Capture the cell that displays the provided text and extract its (X, Y) central coordinate. 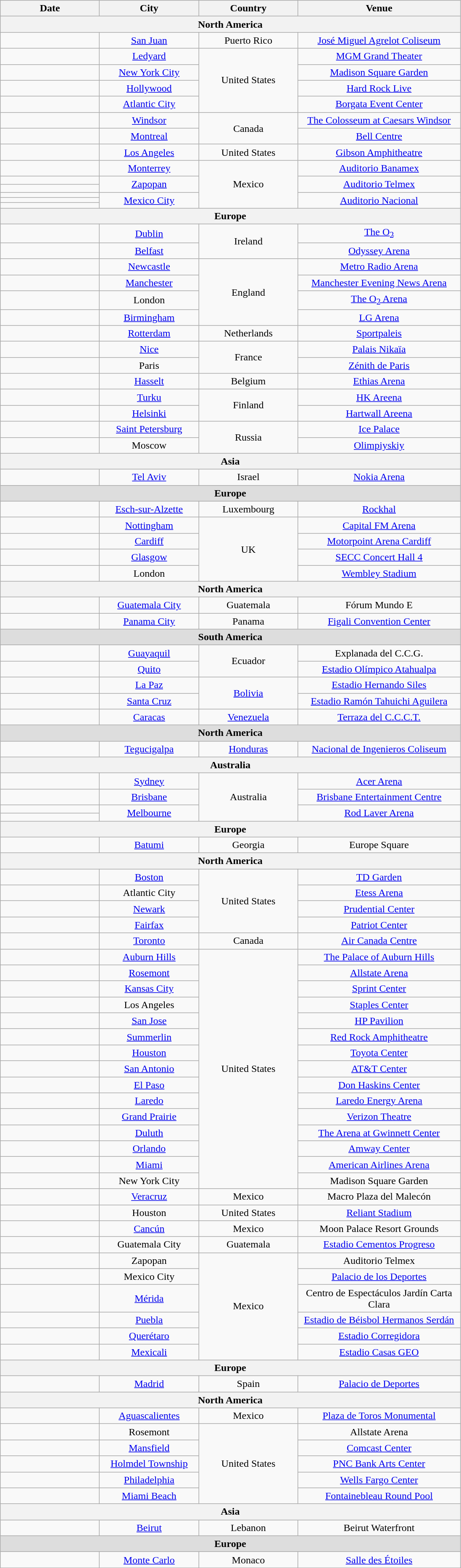
Nottingham (149, 525)
Madrid (149, 1384)
Estadio Hernando Siles (379, 685)
Puerto Rico (248, 40)
Kansas City (149, 989)
Israel (248, 477)
Beirut Waterfront (379, 1528)
Puebla (149, 1320)
The Colosseum at Caesars Windsor (379, 120)
San Antonio (149, 1069)
The O2 Arena (379, 300)
Europe Square (379, 845)
Glasgow (149, 557)
Borgata Event Center (379, 104)
Finland (248, 405)
South America (230, 637)
Lebanon (248, 1528)
UK (248, 549)
Santa Cruz (149, 701)
Odyssey Arena (379, 251)
Veracruz (149, 1197)
Ireland (248, 242)
Duluth (149, 1133)
Cardiff (149, 541)
Helsinki (149, 413)
Manchester (149, 283)
Comcast Center (379, 1448)
Estadio Ramón Tahuichi Aguilera (379, 701)
Sprint Center (379, 989)
Laredo (149, 1101)
Honduras (248, 749)
Russia (248, 437)
Brisbane (149, 797)
Palacio de Deportes (379, 1384)
Belfast (149, 251)
Brisbane Entertainment Centre (379, 797)
Laredo Energy Arena (379, 1101)
San Jose (149, 1021)
Panama City (149, 621)
Moscow (149, 445)
Ice Palace (379, 429)
José Miguel Agrelot Coliseum (379, 40)
Esch-sur-Alzette (149, 509)
Caracas (149, 717)
Boston (149, 877)
Etess Arena (379, 893)
Hasselt (149, 381)
Venue (379, 8)
Melbourne (149, 813)
Fairfax (149, 925)
Plaza de Toros Monumental (379, 1416)
City (149, 8)
Monaco (248, 1560)
Birmingham (149, 317)
PNC Bank Arts Center (379, 1464)
Paris (149, 365)
Sportpaleis (379, 334)
La Paz (149, 685)
Olimpiyskiy (379, 445)
The O2 (379, 234)
Toyota Center (379, 1053)
Luxembourg (248, 509)
El Paso (149, 1085)
Salle des Étoiles (379, 1560)
Windsor (149, 120)
Acer Arena (379, 781)
Gibson Amphitheatre (379, 152)
Estadio Casas GEO (379, 1352)
England (248, 292)
Macro Plaza del Malecón (379, 1197)
AT&T Center (379, 1069)
Estadio de Béisbol Hermanos Serdán (379, 1320)
San Juan (149, 40)
Patriot Center (379, 925)
Wells Fargo Center (379, 1480)
Wembley Stadium (379, 573)
Metro Radio Arena (379, 267)
Rockhal (379, 509)
Rod Laver Arena (379, 813)
Estadio Cementos Progreso (379, 1245)
Guayaquil (149, 653)
HP Pavilion (379, 1021)
Belgium (248, 381)
Auditorio Nacional (379, 200)
The Arena at Gwinnett Center (379, 1133)
Newark (149, 909)
Spain (248, 1384)
Verizon Theatre (379, 1117)
Monte Carlo (149, 1560)
Saint Petersburg (149, 429)
MGM Grand Theater (379, 56)
Auburn Hills (149, 957)
Turku (149, 397)
The Palace of Auburn Hills (379, 957)
Batumi (149, 845)
Fórum Mundo E (379, 605)
Figali Convention Center (379, 621)
Orlando (149, 1149)
Palacio de los Deportes (379, 1276)
Nacional de Ingenieros Coliseum (379, 749)
Nokia Arena (379, 477)
Miami (149, 1165)
Newcastle (149, 267)
Hard Rock Live (379, 88)
Cancún (149, 1229)
LG Arena (379, 317)
Venezuela (248, 717)
Netherlands (248, 334)
Mexicali (149, 1352)
Explanada del C.C.G. (379, 653)
Querétaro (149, 1336)
Reliant Stadium (379, 1213)
Grand Prairie (149, 1117)
Philadelphia (149, 1480)
Ecuador (248, 661)
Toronto (149, 941)
Tel Aviv (149, 477)
Manchester Evening News Arena (379, 283)
Fontainebleau Round Pool (379, 1496)
Zénith de Paris (379, 365)
Summerlin (149, 1037)
Auditorio Banamex (379, 168)
Amway Center (379, 1149)
Centro de Espectáculos Jardín Carta Clara (379, 1298)
Capital FM Arena (379, 525)
Ledyard (149, 56)
Estadio Olímpico Atahualpa (379, 669)
SECC Concert Hall 4 (379, 557)
Ethias Arena (379, 381)
Georgia (248, 845)
Quito (149, 669)
Air Canada Centre (379, 941)
Hollywood (149, 88)
Bell Centre (379, 136)
Prudential Center (379, 909)
Moon Palace Resort Grounds (379, 1229)
Motorpoint Arena Cardiff (379, 541)
Mansfield (149, 1448)
Nice (149, 349)
TD Garden (379, 877)
Panama (248, 621)
France (248, 357)
Bolivia (248, 693)
Miami Beach (149, 1496)
Dublin (149, 234)
Hartwall Areena (379, 413)
Red Rock Amphitheatre (379, 1037)
Montreal (149, 136)
Date (50, 8)
Rotterdam (149, 334)
Holmdel Township (149, 1464)
Country (248, 8)
Mérida (149, 1298)
Terraza del C.C.C.T. (379, 717)
Staples Center (379, 1005)
Beirut (149, 1528)
Monterrey (149, 168)
Tegucigalpa (149, 749)
American Airlines Arena (379, 1165)
Don Haskins Center (379, 1085)
Sydney (149, 781)
HK Areena (379, 397)
Aguascalientes (149, 1416)
Palais Nikaïa (379, 349)
Estadio Corregidora (379, 1336)
